Find where the given text appears and provide that cell's center as [X, Y] coordinate. 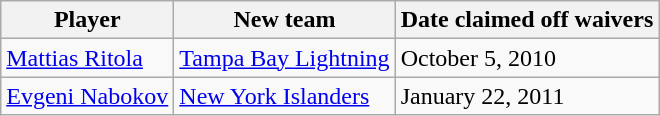
Mattias Ritola [88, 58]
Evgeni Nabokov [88, 96]
January 22, 2011 [527, 96]
New York Islanders [284, 96]
Player [88, 20]
New team [284, 20]
October 5, 2010 [527, 58]
Tampa Bay Lightning [284, 58]
Date claimed off waivers [527, 20]
